Find where the given text appears and provide that cell's center as [X, Y] coordinate. 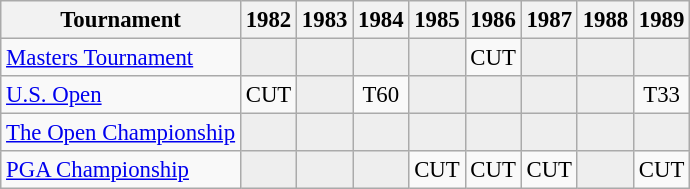
The Open Championship [121, 133]
1985 [437, 20]
Tournament [121, 20]
T60 [381, 95]
1986 [493, 20]
PGA Championship [121, 170]
1989 [661, 20]
1988 [605, 20]
1983 [325, 20]
U.S. Open [121, 95]
1984 [381, 20]
Masters Tournament [121, 58]
1982 [268, 20]
T33 [661, 95]
1987 [549, 20]
